For the text-containing cell, return its midpoint in (x, y) coordinate format. 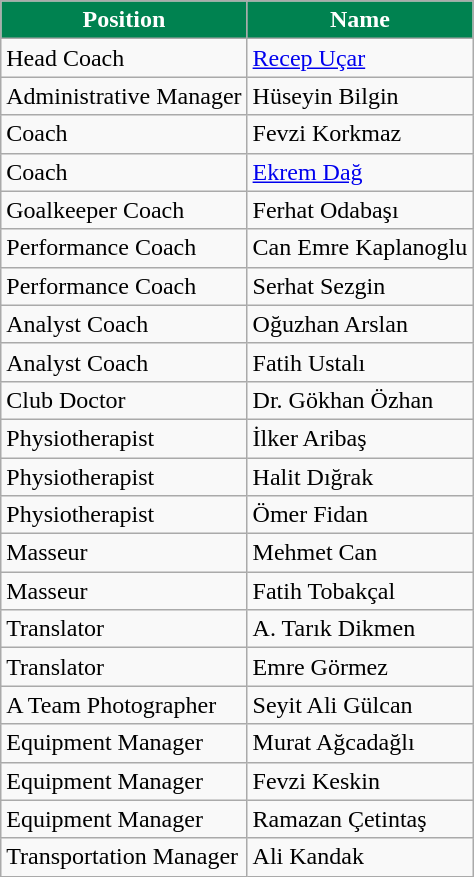
A Team Photographer (124, 705)
Seyit Ali Gülcan (360, 705)
Ferhat Odabaşı (360, 210)
Ömer Fidan (360, 515)
İlker Aribaş (360, 438)
Club Doctor (124, 400)
Oğuzhan Arslan (360, 324)
Fatih Ustalı (360, 362)
Head Coach (124, 58)
Administrative Manager (124, 96)
Mehmet Can (360, 553)
A. Tarık Dikmen (360, 629)
Murat Ağcadağlı (360, 743)
Goalkeeper Coach (124, 210)
Can Emre Kaplanoglu (360, 248)
Transportation Manager (124, 857)
Name (360, 20)
Fatih Tobakçal (360, 591)
Fevzi Keskin (360, 781)
Fevzi Korkmaz (360, 134)
Ekrem Dağ (360, 172)
Recep Uçar (360, 58)
Hüseyin Bilgin (360, 96)
Ramazan Çetintaş (360, 819)
Dr. Gökhan Özhan (360, 400)
Serhat Sezgin (360, 286)
Emre Görmez (360, 667)
Ali Kandak (360, 857)
Halit Dığrak (360, 477)
Position (124, 20)
